Scan for the cell matching the given text and deliver its [x, y] coordinate at center. 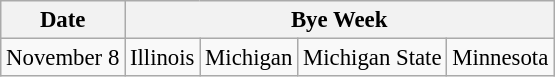
Minnesota [500, 58]
Bye Week [340, 20]
November 8 [63, 58]
Date [63, 20]
Illinois [162, 58]
Michigan [249, 58]
Michigan State [372, 58]
